Search for the cell housing the specified text and yield its (X, Y) center coordinate. 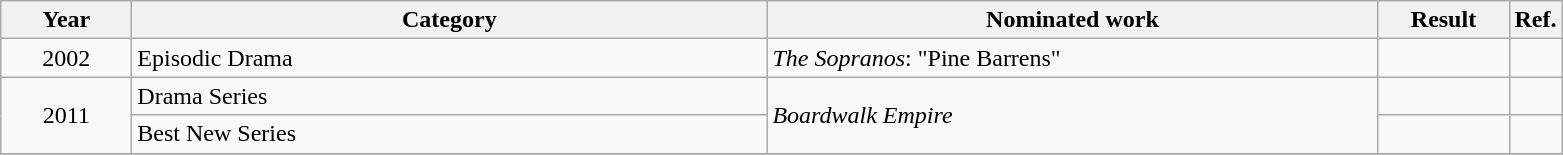
Episodic Drama (450, 58)
2011 (66, 115)
Best New Series (450, 134)
Drama Series (450, 96)
Ref. (1536, 20)
2002 (66, 58)
Boardwalk Empire (1072, 115)
Result (1444, 20)
The Sopranos: "Pine Barrens" (1072, 58)
Nominated work (1072, 20)
Year (66, 20)
Category (450, 20)
